Detect which cell encompasses the target text, then output its (X, Y) center coordinate. 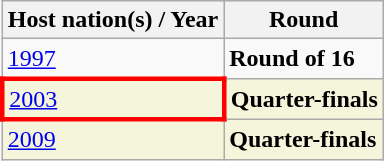
Round of 16 (304, 59)
1997 (113, 59)
Round (304, 20)
Host nation(s) / Year (113, 20)
2003 (113, 98)
2009 (113, 139)
